Identify which cell holds the provided text, then report its (x, y) central coordinate. 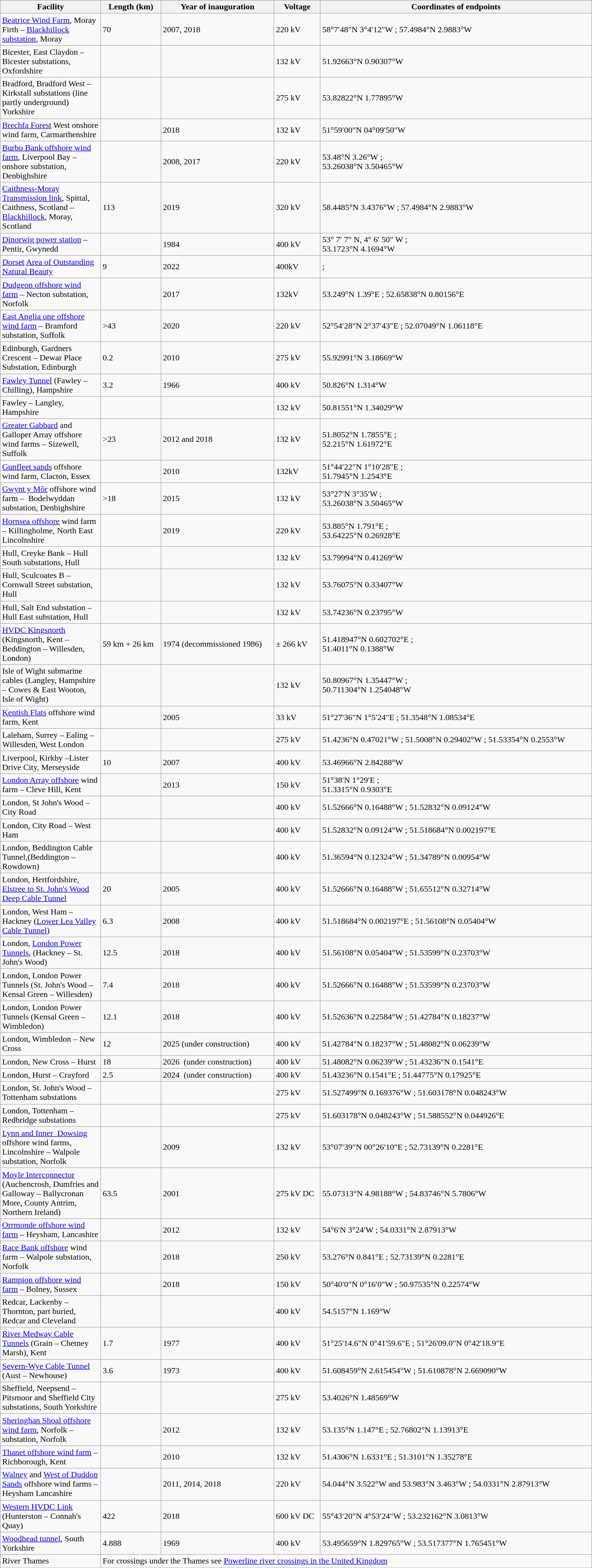
400kV (297, 267)
51.518684°N 0.002197°E ; 51.56108°N 0.05404°W (456, 921)
Sheringhan Shoal offshore wind farm, Norfolk – substation, Norfolk (51, 1430)
London, London Power Tunnels, (Hackney – St. John's Wood) (51, 953)
55.07313°N 4.98188°W ; 54.83746°N 5.7806°W (456, 1193)
12 (131, 1044)
63.5 (131, 1193)
Hull, Salt End substation – Hull East substation, Hull (51, 612)
Western HVDC Link (Hunterston – Connah's Quay) (51, 1516)
East Anglia one offshore wind farm – Bramford substation, Suffolk (51, 326)
2015 (217, 499)
Facility (51, 7)
53.46966°N 2.84288°W (456, 762)
51.36594°N 0.12324°W ; 51.34789°N 0.00954°W (456, 857)
London, City Road – West Ham (51, 830)
54.044°N 3.522°W and 53.983°N 3.463°W ; 54.0331°N 2.87913°W (456, 1484)
Length (km) (131, 7)
London, Hertfordshire, Elstree to St. John's Wood Deep Cable Tunnel (51, 889)
2.5 (131, 1075)
Gwynt y Môr offshore wind farm – Bodelwyddan substation, Denbighshire (51, 499)
>43 (131, 326)
51°44′22″N 1°10′28″E ;51.7945°N 1.2543°E (456, 471)
53°07′39″N 00°26′10″E ; 52.73139°N 0.2281°E (456, 1147)
53.48°N 3.26°W ;53.26038°N 3.50465°W (456, 161)
; (456, 267)
7.4 (131, 985)
53.495659°N 1.829765°W ; 53.517377°N 1.765451°W (456, 1543)
Kentish Flats offshore wind farm, Kent (51, 717)
Burbo Bank offshore wind farm, Liverpool Bay – onshore substation, Denbighshire (51, 161)
51°27′36″N 1°5′24″E ; 51.3548°N 1.08534°E (456, 717)
London, London Power Tunnels (St. John's Wood – Kensal Green – Willesden) (51, 985)
54°6′N 3°24′W ; 54.0331°N 2.87913°W (456, 1229)
Beatrice Wind Farm, Moray Firth – Blackhillock substation, Moray (51, 29)
2024 (under construction) (217, 1075)
River Medway Cable Tunnels (Grain – Chetney Marsh), Kent (51, 1343)
12.1 (131, 1017)
Hornsea offshore wind farm – Killingholme, North East Lincolnshire (51, 531)
1974 (decommissioned 1986) (217, 644)
Bicester, East Claydon – Bicester substations, Oxfordshire (51, 61)
53.276°N 0.841°E ; 52.73139°N 0.2281°E (456, 1257)
Coordinates of endpoints (456, 7)
9 (131, 267)
Orrmonde offshore wind farm – Heysham, Lancashire (51, 1229)
51.52666°N 0.16488°W ; 51.52832°N 0.09124°W (456, 807)
600 kV DC (297, 1516)
2001 (217, 1193)
51.92663°N 0.90307°W (456, 61)
2020 (217, 326)
2008, 2017 (217, 161)
Laleham, Surrey – Ealing – Willesden, West London (51, 739)
>18 (131, 499)
10 (131, 762)
Woodhead tunnel, South Yorkshire (51, 1543)
58.4485°N 3.4376°W ; 57.4984°N 2.9883°W (456, 208)
For crossings under the Thames see Powerline river crossings in the United Kingdom (346, 1561)
Dinorwig power station – Pentir, Gwynedd (51, 244)
4.888 (131, 1543)
London Array offshore wind farm – Cleve Hill, Kent (51, 785)
53°27′N 3°35′W ;53.26038°N 3.50465°W (456, 499)
50.80967°N 1.35447°W ;50.711304°N 1.254048°W (456, 685)
52°54′28″N 2°37′43″E ; 52.07049°N 1.06118°E (456, 326)
54.5157°N 1.169°W (456, 1312)
River Thames (51, 1561)
Hull, Creyke Bank – Hull South substations, Hull (51, 558)
51.4236°N 0.47021°W ; 51.5008°N 0.29402°W ; 51.53354°N 0.2553°W (456, 739)
55°43′20″N 4°53′24″W ; 53.232162°N 3.0813°W (456, 1516)
51.52636°N 0.22584°W ; 51.42784°N 0.18237°W (456, 1017)
50.81551°N 1.34029°W (456, 408)
1.7 (131, 1343)
Voltage (297, 7)
275 kV DC (297, 1193)
3.2 (131, 385)
1973 (217, 1371)
51.52666°N 0.16488°W ; 51.53599°N 0.23703°W (456, 985)
58°7′48″N 3°4′12″W ; 57.4984°N 2.9883°W (456, 29)
Hull, Sculcoates B – Cornwall Street substation, Hull (51, 585)
Brechfa Forest West onshore wind farm, Carmarthenshire (51, 130)
53° 7′ 7″ N, 4° 6′ 50″ W ;53.1723°N 4.1694°W (456, 244)
51.527499°N 0.169376°W ; 51.603178°N 0.048243°W (456, 1093)
320 kV (297, 208)
2026 (under construction) (217, 1062)
53.79994°N 0.41269°W (456, 558)
Greater Gabbard and Galloper Array offshore wind farms – Sizewell, Suffolk (51, 439)
London, St. John's Wood – Tottenham substations (51, 1093)
51°38′N 1°29′E ;51.3315°N 0.9303°E (456, 785)
2022 (217, 267)
Moyle Interconnector (Auchencrosh, Dumfries and Galloway – Ballycronan More, County Antrim, Northern Ireland) (51, 1193)
1966 (217, 385)
51.52666°N 0.16488°W ; 51.65512°N 0.32714°W (456, 889)
51.603178°N 0.048243°W ; 51.588552°N 0.044926°E (456, 1115)
51.52832°N 0.09124°W ; 51.518684°N 0.002197°E (456, 830)
Severn-Wye Cable Tunnel (Aust – Newhouse) (51, 1371)
Bradford, Bradford West – Kirkstall substations (line partly underground) Yorkshire (51, 98)
51.48082°N 0.06239°W ; 51.43236°N 0.1541°E (456, 1062)
Caithness-Moray Transmission link, Spittal, Caithness, Scotland – Blackhillock, Moray, Scotland (51, 208)
51.418947°N 0.602702°E ;51.4011°N 0.1388°W (456, 644)
53.135°N 1.147°E ; 52.76802°N 1.13913°E (456, 1430)
53.249°N 1.39°E ; 52.65838°N 0.80156°E (456, 294)
33 kV (297, 717)
Edinburgh, Gardners Crescent – Dewar Place Substation, Edinburgh (51, 358)
2008 (217, 921)
50.826°N 1.314°W (456, 385)
London, Tottenham – Redbridge substations (51, 1115)
Rampion offshore wind farm – Bolney, Sussex (51, 1284)
51.4306°N 1.6331°E ; 51.3101°N 1.35278°E (456, 1457)
Lynn and Inner Dowsing offshore wind farms, Lincolnshire – Walpole substation, Norfolk (51, 1147)
53.74236°N 0.23795°W (456, 612)
1984 (217, 244)
6.3 (131, 921)
51.56108°N 0.05404°W ; 51.53599°N 0.23703°W (456, 953)
250 kV (297, 1257)
London, West Ham – Hackney (Lower Lea Valley Cable Tunnel) (51, 921)
0.2 (131, 358)
2013 (217, 785)
London, Hurst – Crayford (51, 1075)
Isle of Wight submarine cables (Langley, Hampshire – Cowes & East Wooton, Isle of Wight) (51, 685)
Year of inauguration (217, 7)
51°25'14.6"N 0°41'59.6"E ; 51°26'09.0"N 0°42'18.9"E (456, 1343)
2025 (under construction) (217, 1044)
Redcar, Lackenby –Thornton, part buried, Redcar and Cleveland (51, 1312)
113 (131, 208)
Race Bank offshore wind farm – Walpole substation, Norfolk (51, 1257)
51°59′00″N 04°09′50″W (456, 130)
Fawley – Langley, Hampshire (51, 408)
2012 and 2018 (217, 439)
>23 (131, 439)
70 (131, 29)
18 (131, 1062)
2007 (217, 762)
3.6 (131, 1371)
2009 (217, 1147)
London, St John's Wood – City Road (51, 807)
Fawley Tunnel (Fawley – Chilling), Hampshire (51, 385)
51.608459°N 2.615454°W ; 51.610878°N 2.669090°W (456, 1371)
53.4026°N 1.48569°W (456, 1398)
53.82822°N 1.77895°W (456, 98)
2017 (217, 294)
2007, 2018 (217, 29)
Thanet offshore wind farm – Richborough, Kent (51, 1457)
53.76075°N 0.33407°W (456, 585)
Walney and West of Duddon Sands offshore wind farms – Heysham Lancashire (51, 1484)
Liverpool, Kirkby –Lister Drive City, Merseyside (51, 762)
51.8052°N 1.7855°E ;52.215°N 1.61972°E (456, 439)
Sheffield, Neepsend – Pitsmoor and Sheffield City substations, South Yorkshire (51, 1398)
59 km + 26 km (131, 644)
London, London Power Tunnels (Kensal Green – Wimbledon) (51, 1017)
Dorset Area of Outstanding Natural Beauty (51, 267)
London, Beddington Cable Tunnel,(Beddington – Rowdown) (51, 857)
2011, 2014, 2018 (217, 1484)
53.885°N 1.791°E ;53.64225°N 0.26928°E (456, 531)
1977 (217, 1343)
± 266 kV (297, 644)
55.92991°N 3.18669°W (456, 358)
20 (131, 889)
London, New Cross – Hurst (51, 1062)
Dudgeon offshore wind farm – Necton substation, Norfolk (51, 294)
Gunfleet sands offshore wind farm, Clacton, Essex (51, 471)
50°40′0″N 0°16′0″W ; 50.97535°N 0.22574°W (456, 1284)
HVDC Kingsnorth (Kingsnorth, Kent – Beddington – Willesden, London) (51, 644)
51.42784°N 0.18237°W ; 51.48082°N 0.06239°W (456, 1044)
422 (131, 1516)
London, Wimbledon – New Cross (51, 1044)
51.43236°N 0.1541°E ; 51.44775°N 0.17925°E (456, 1075)
12.5 (131, 953)
1969 (217, 1543)
